Determine the [x, y] coordinate at the center of the cell enclosing the given text.  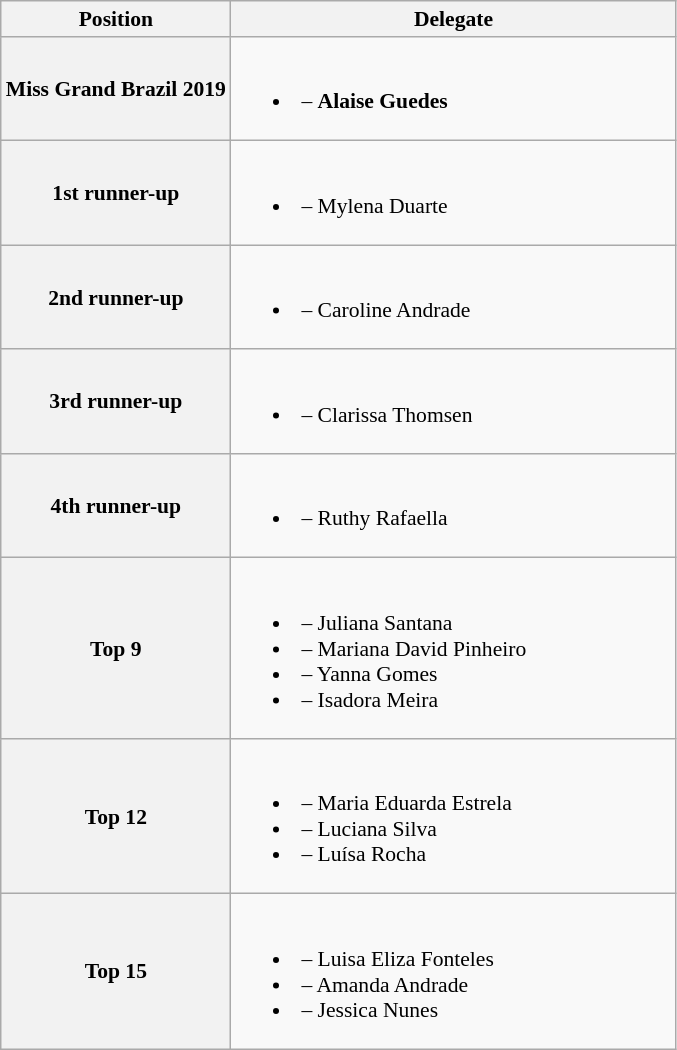
– Caroline Andrade [454, 297]
– Luisa Eliza Fonteles – Amanda Andrade – Jessica Nunes [454, 972]
– Clarissa Thomsen [454, 402]
Miss Grand Brazil 2019 [116, 89]
– Mylena Duarte [454, 193]
Position [116, 19]
Top 15 [116, 972]
Top 9 [116, 648]
– Ruthy Rafaella [454, 506]
1st runner-up [116, 193]
– Juliana Santana – Mariana David Pinheiro – Yanna Gomes – Isadora Meira [454, 648]
Top 12 [116, 816]
Delegate [454, 19]
– Maria Eduarda Estrela – Luciana Silva – Luísa Rocha [454, 816]
3rd runner-up [116, 402]
2nd runner-up [116, 297]
– Alaise Guedes [454, 89]
4th runner-up [116, 506]
